Capture the cell that displays the provided text and extract its (x, y) central coordinate. 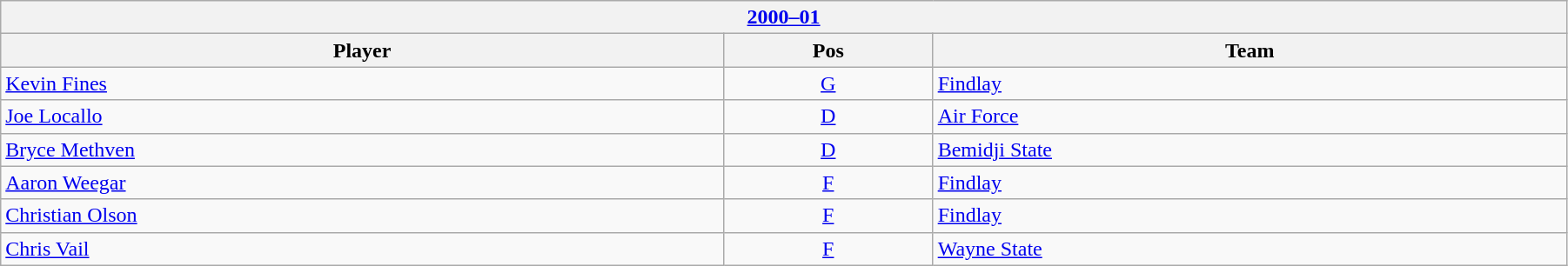
Kevin Fines (362, 83)
Air Force (1250, 116)
2000–01 (784, 17)
G (828, 83)
Wayne State (1250, 249)
Chris Vail (362, 249)
Christian Olson (362, 216)
Bemidji State (1250, 150)
Bryce Methven (362, 150)
Aaron Weegar (362, 183)
Player (362, 50)
Pos (828, 50)
Team (1250, 50)
Joe Locallo (362, 116)
